Return (x, y) of the center of cell containing provided text 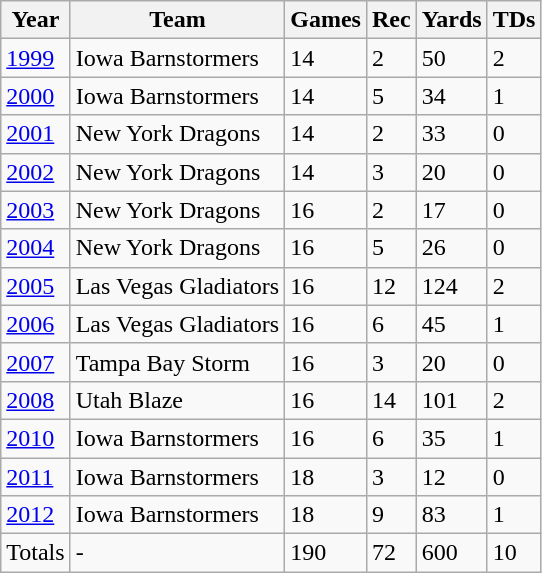
35 (452, 438)
2011 (36, 477)
2007 (36, 362)
17 (452, 210)
124 (452, 286)
2008 (36, 400)
2004 (36, 248)
2010 (36, 438)
2006 (36, 324)
2012 (36, 515)
83 (452, 515)
2003 (36, 210)
10 (514, 553)
2002 (36, 172)
101 (452, 400)
Tampa Bay Storm (178, 362)
- (178, 553)
190 (326, 553)
33 (452, 134)
72 (391, 553)
Year (36, 20)
TDs (514, 20)
Rec (391, 20)
2005 (36, 286)
2000 (36, 96)
Games (326, 20)
2001 (36, 134)
1999 (36, 58)
Utah Blaze (178, 400)
Yards (452, 20)
26 (452, 248)
600 (452, 553)
Team (178, 20)
9 (391, 515)
45 (452, 324)
34 (452, 96)
Totals (36, 553)
50 (452, 58)
